Search for the cell housing the specified text and yield its [x, y] center coordinate. 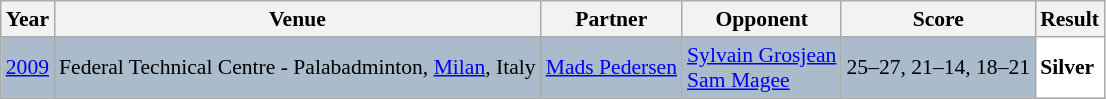
Sylvain Grosjean Sam Magee [762, 68]
Opponent [762, 19]
Partner [612, 19]
Year [28, 19]
25–27, 21–14, 18–21 [938, 68]
Mads Pedersen [612, 68]
Venue [298, 19]
2009 [28, 68]
Federal Technical Centre - Palabadminton, Milan, Italy [298, 68]
Score [938, 19]
Silver [1070, 68]
Result [1070, 19]
